Scan for the cell matching the given text and deliver its (X, Y) coordinate at center. 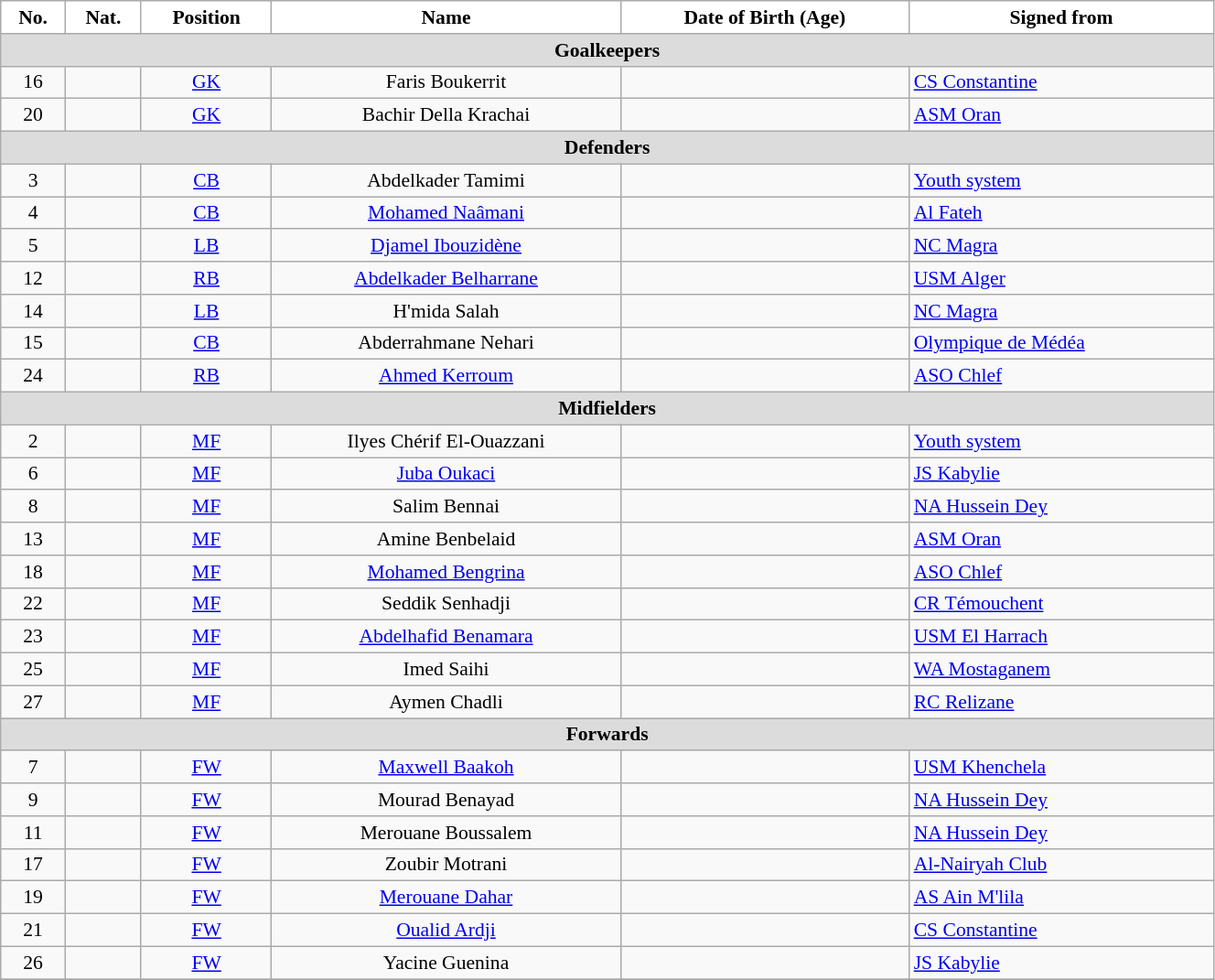
24 (33, 376)
Date of Birth (Age) (765, 17)
Merouane Boussalem (446, 833)
Juba Oukaci (446, 474)
WA Mostaganem (1061, 670)
12 (33, 278)
18 (33, 572)
27 (33, 702)
19 (33, 898)
23 (33, 637)
5 (33, 246)
Imed Saihi (446, 670)
Maxwell Baakoh (446, 768)
26 (33, 963)
15 (33, 343)
14 (33, 311)
Bachir Della Krachai (446, 115)
Amine Benbelaid (446, 539)
Mourad Benayad (446, 800)
4 (33, 213)
CR Témouchent (1061, 604)
Nat. (102, 17)
Yacine Guenina (446, 963)
Abdelkader Belharrane (446, 278)
Signed from (1061, 17)
RC Relizane (1061, 702)
Seddik Senhadji (446, 604)
USM Alger (1061, 278)
Salim Bennai (446, 507)
8 (33, 507)
Position (207, 17)
USM Khenchela (1061, 768)
AS Ain M'lila (1061, 898)
6 (33, 474)
Ilyes Chérif El-Ouazzani (446, 441)
9 (33, 800)
Mohamed Bengrina (446, 572)
3 (33, 180)
13 (33, 539)
16 (33, 82)
17 (33, 865)
USM El Harrach (1061, 637)
Mohamed Naâmani (446, 213)
Defenders (607, 148)
Al-Nairyah Club (1061, 865)
Faris Boukerrit (446, 82)
Merouane Dahar (446, 898)
Ahmed Kerroum (446, 376)
Name (446, 17)
Aymen Chadli (446, 702)
Goalkeepers (607, 50)
2 (33, 441)
Oualid Ardji (446, 931)
Al Fateh (1061, 213)
Midfielders (607, 409)
Zoubir Motrani (446, 865)
25 (33, 670)
7 (33, 768)
Abderrahmane Nehari (446, 343)
Abdelkader Tamimi (446, 180)
H'mida Salah (446, 311)
Abdelhafid Benamara (446, 637)
Forwards (607, 735)
20 (33, 115)
Djamel Ibouzidène (446, 246)
21 (33, 931)
No. (33, 17)
22 (33, 604)
11 (33, 833)
Olympique de Médéa (1061, 343)
